Find where the given text appears and provide that cell's center as (x, y) coordinate. 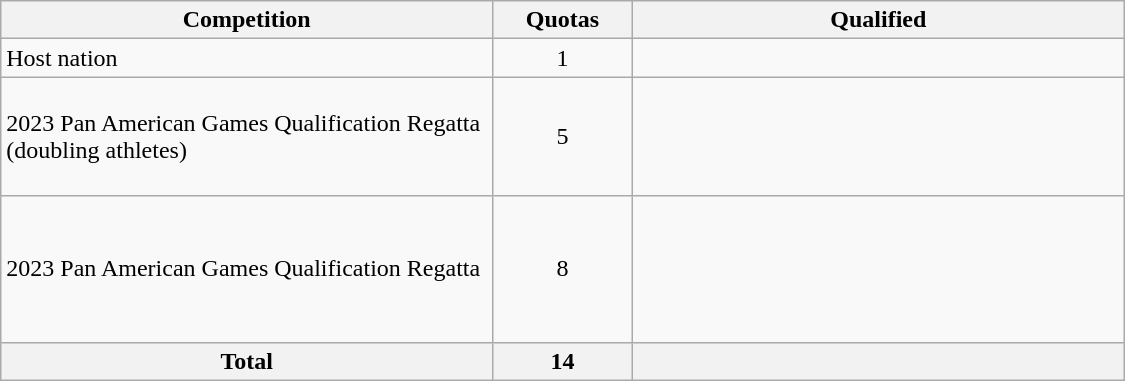
5 (563, 136)
Competition (247, 20)
2023 Pan American Games Qualification Regatta (247, 269)
Quotas (563, 20)
Total (247, 361)
1 (563, 58)
8 (563, 269)
2023 Pan American Games Qualification Regatta (doubling athletes) (247, 136)
Host nation (247, 58)
14 (563, 361)
Qualified (878, 20)
